Detect which cell encompasses the target text, then output its (x, y) center coordinate. 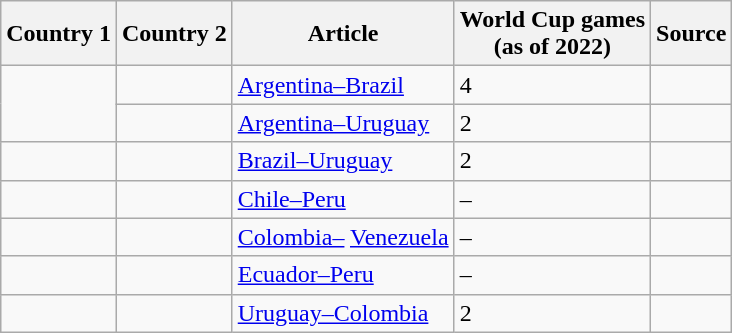
Brazil–Uruguay (343, 161)
Source (692, 34)
Argentina–Brazil (343, 85)
Colombia– Venezuela (343, 237)
Argentina–Uruguay (343, 123)
Article (343, 34)
Uruguay–Colombia (343, 313)
World Cup games(as of 2022) (552, 34)
Ecuador–Peru (343, 275)
Country 1 (59, 34)
Country 2 (174, 34)
Chile–Peru (343, 199)
4 (552, 85)
